From the cell containing the given text, extract its center point as (x, y) coordinate. 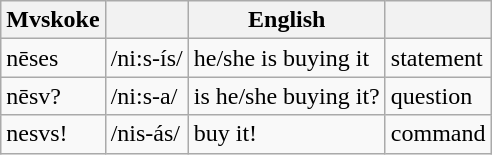
is he/she buying it? (286, 96)
/ni:s-a/ (146, 96)
nesvs! (53, 134)
Mvskoke (53, 20)
/ni:s-ís/ (146, 58)
he/she is buying it (286, 58)
English (286, 20)
buy it! (286, 134)
/nis-ás/ (146, 134)
question (438, 96)
statement (438, 58)
command (438, 134)
nēses (53, 58)
nēsv? (53, 96)
